Provide the [X, Y] coordinate of the cell's center where the given text is located.  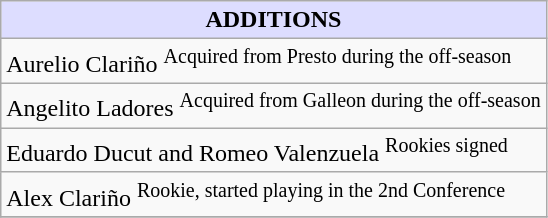
Angelito Ladores Acquired from Galleon during the off-season [274, 106]
Eduardo Ducut and Romeo Valenzuela Rookies signed [274, 150]
Aurelio Clariño Acquired from Presto during the off-season [274, 62]
Alex Clariño Rookie, started playing in the 2nd Conference [274, 194]
ADDITIONS [274, 20]
